Determine the (X, Y) coordinate at the center of the cell enclosing the given text.  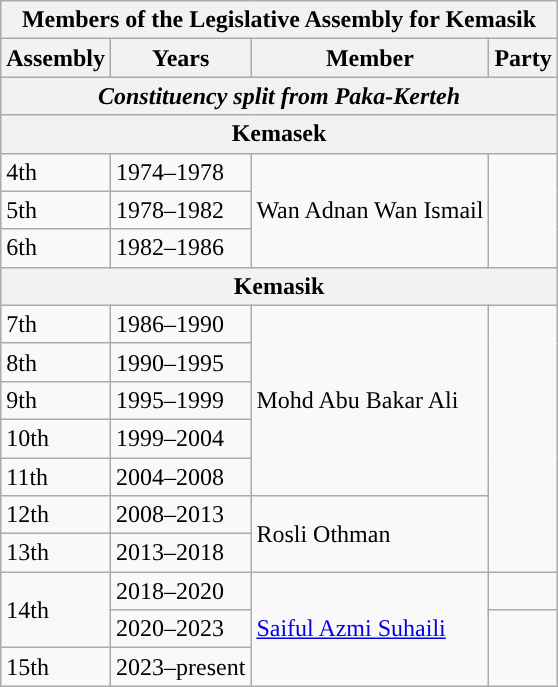
Years (180, 58)
9th (56, 400)
2013–2018 (180, 553)
2018–2020 (180, 591)
Party (523, 58)
Kemasik (280, 286)
11th (56, 477)
Assembly (56, 58)
6th (56, 248)
Mohd Abu Bakar Ali (370, 400)
13th (56, 553)
Kemasek (280, 134)
4th (56, 172)
Wan Adnan Wan Ismail (370, 210)
1999–2004 (180, 438)
10th (56, 438)
1978–1982 (180, 210)
1974–1978 (180, 172)
Members of the Legislative Assembly for Kemasik (280, 20)
14th (56, 610)
Constituency split from Paka-Kerteh (280, 96)
15th (56, 667)
7th (56, 324)
1990–1995 (180, 362)
1982–1986 (180, 248)
2020–2023 (180, 629)
5th (56, 210)
12th (56, 515)
2023–present (180, 667)
2008–2013 (180, 515)
Member (370, 58)
1995–1999 (180, 400)
Saiful Azmi Suhaili (370, 629)
8th (56, 362)
1986–1990 (180, 324)
2004–2008 (180, 477)
Rosli Othman (370, 534)
